Determine the [x, y] coordinate at the center of the cell enclosing the given text.  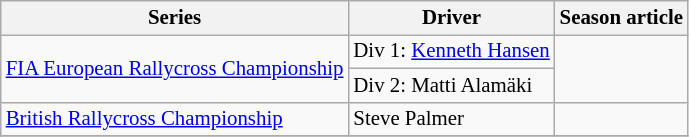
Driver [451, 18]
British Rallycross Championship [175, 119]
FIA European Rallycross Championship [175, 68]
Div 2: Matti Alamäki [451, 85]
Steve Palmer [451, 119]
Season article [622, 18]
Series [175, 18]
Div 1: Kenneth Hansen [451, 51]
